Output the [x, y] coordinate of the center of the cell containing the given text.  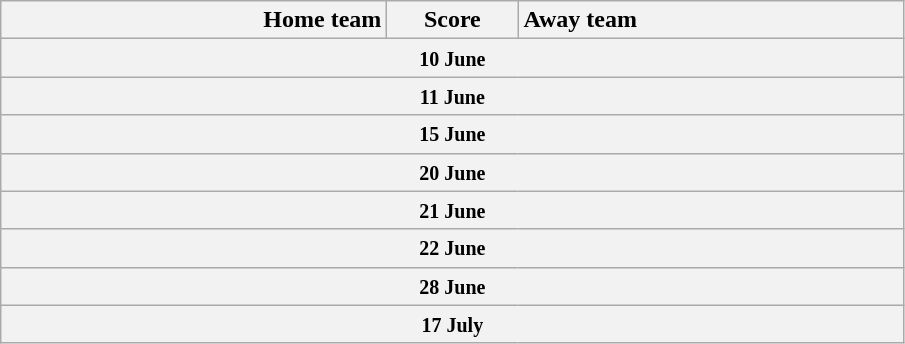
Score [452, 20]
10 June [452, 58]
28 June [452, 286]
17 July [452, 324]
Home team [194, 20]
15 June [452, 134]
22 June [452, 248]
21 June [452, 210]
Away team [711, 20]
20 June [452, 172]
11 June [452, 96]
